For the text-containing cell, return its midpoint in (x, y) coordinate format. 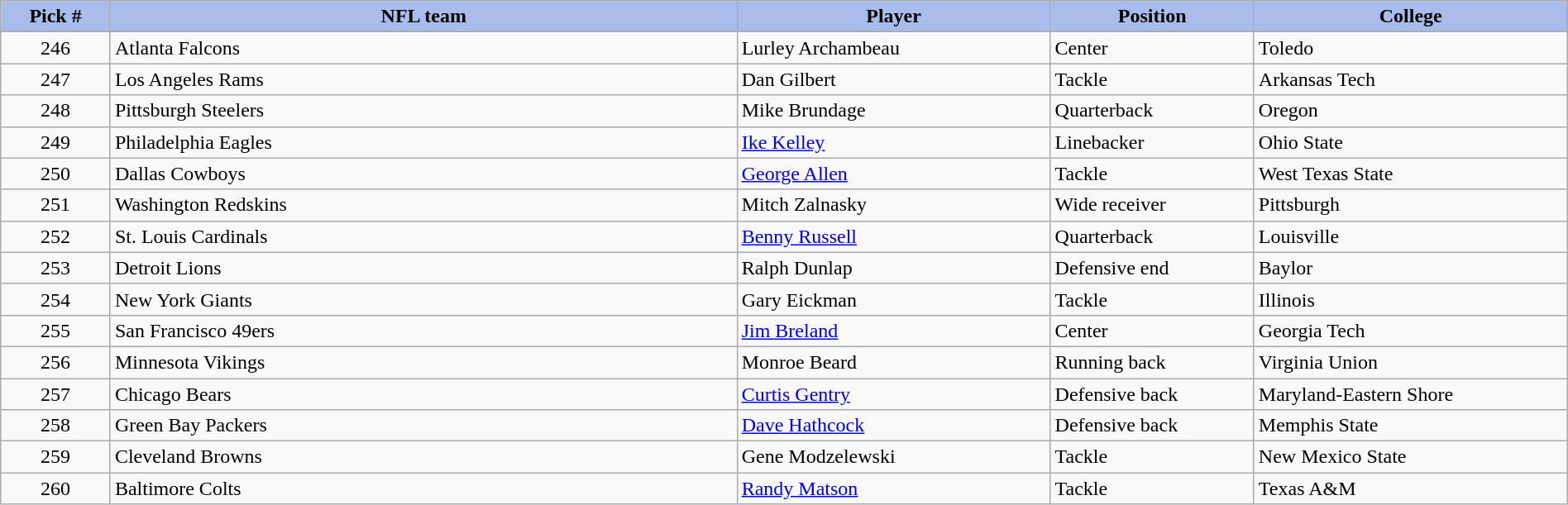
George Allen (893, 174)
Running back (1152, 362)
Georgia Tech (1411, 331)
Chicago Bears (423, 394)
Benny Russell (893, 236)
Arkansas Tech (1411, 79)
Toledo (1411, 48)
Pittsburgh (1411, 205)
Dan Gilbert (893, 79)
Ohio State (1411, 142)
Randy Matson (893, 488)
Curtis Gentry (893, 394)
Atlanta Falcons (423, 48)
Lurley Archambeau (893, 48)
Position (1152, 17)
Baylor (1411, 268)
Green Bay Packers (423, 426)
Philadelphia Eagles (423, 142)
256 (56, 362)
Maryland-Eastern Shore (1411, 394)
Louisville (1411, 236)
Ike Kelley (893, 142)
260 (56, 488)
Mike Brundage (893, 111)
Monroe Beard (893, 362)
247 (56, 79)
New York Giants (423, 299)
Ralph Dunlap (893, 268)
Player (893, 17)
Wide receiver (1152, 205)
251 (56, 205)
Dallas Cowboys (423, 174)
St. Louis Cardinals (423, 236)
Memphis State (1411, 426)
249 (56, 142)
246 (56, 48)
Washington Redskins (423, 205)
Dave Hathcock (893, 426)
Pick # (56, 17)
Cleveland Browns (423, 457)
250 (56, 174)
Linebacker (1152, 142)
255 (56, 331)
258 (56, 426)
Los Angeles Rams (423, 79)
Pittsburgh Steelers (423, 111)
West Texas State (1411, 174)
254 (56, 299)
NFL team (423, 17)
259 (56, 457)
257 (56, 394)
253 (56, 268)
San Francisco 49ers (423, 331)
Defensive end (1152, 268)
Texas A&M (1411, 488)
248 (56, 111)
New Mexico State (1411, 457)
Oregon (1411, 111)
Detroit Lions (423, 268)
252 (56, 236)
Baltimore Colts (423, 488)
Illinois (1411, 299)
Gene Modzelewski (893, 457)
Mitch Zalnasky (893, 205)
College (1411, 17)
Gary Eickman (893, 299)
Virginia Union (1411, 362)
Minnesota Vikings (423, 362)
Jim Breland (893, 331)
